Extract the (x, y) coordinate from the center of the cell holding the provided text.  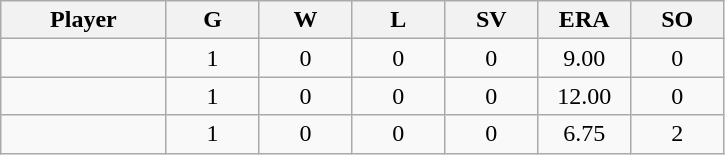
Player (84, 20)
W (306, 20)
SO (678, 20)
6.75 (584, 134)
L (398, 20)
9.00 (584, 58)
12.00 (584, 96)
SV (492, 20)
ERA (584, 20)
2 (678, 134)
G (212, 20)
